Return the [x, y] coordinate for the center point of the cell that contains the specified text.  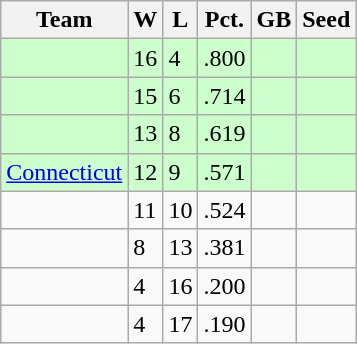
Connecticut [64, 172]
L [180, 20]
Pct. [224, 20]
17 [180, 324]
GB [274, 20]
.800 [224, 58]
.571 [224, 172]
Team [64, 20]
.190 [224, 324]
12 [146, 172]
.524 [224, 210]
W [146, 20]
10 [180, 210]
15 [146, 96]
.619 [224, 134]
.200 [224, 286]
.714 [224, 96]
.381 [224, 248]
6 [180, 96]
9 [180, 172]
Seed [326, 20]
11 [146, 210]
